Extract the [x, y] coordinate from the center of the cell holding the provided text.  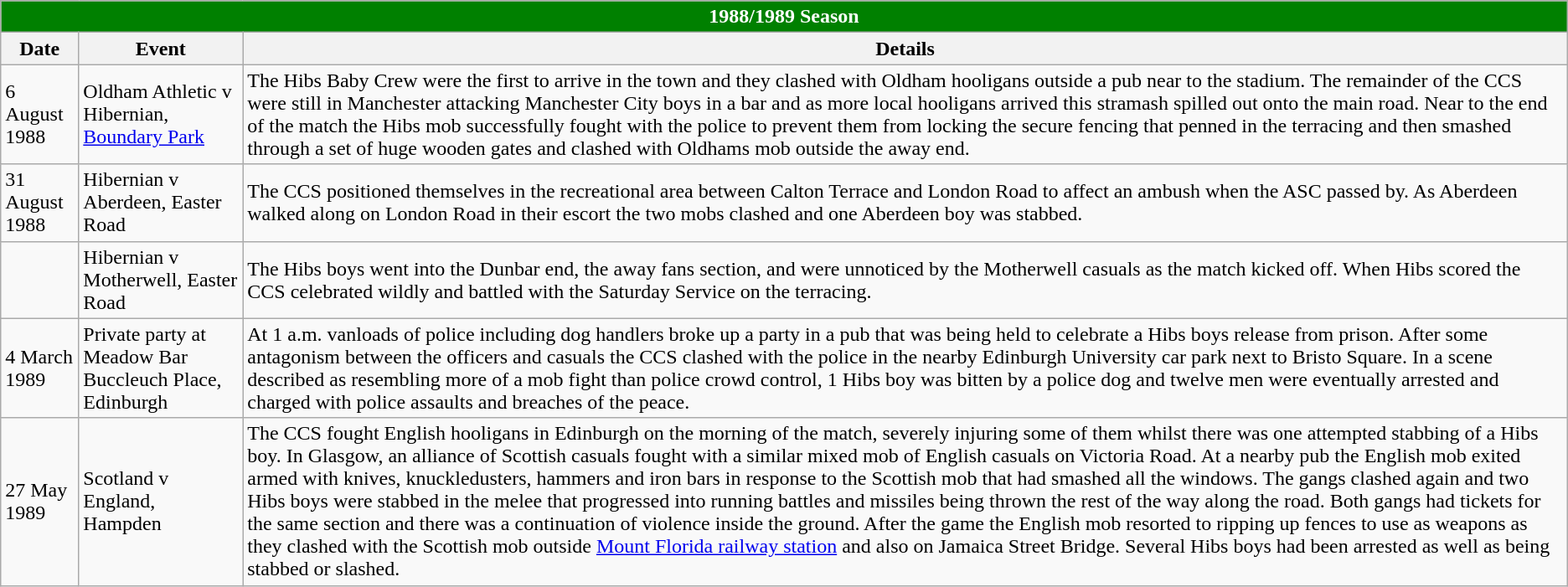
Scotland v England, Hampden [161, 502]
6 August 1988 [40, 114]
4 March 1989 [40, 368]
31 August 1988 [40, 203]
Hibernian v Motherwell, Easter Road [161, 280]
Hibernian v Aberdeen, Easter Road [161, 203]
Event [161, 49]
Details [905, 49]
Oldham Athletic v Hibernian, Boundary Park [161, 114]
Date [40, 49]
Private party at Meadow Bar Buccleuch Place, Edinburgh [161, 368]
1988/1989 Season [784, 17]
27 May 1989 [40, 502]
